Detect which cell encompasses the target text, then output its (x, y) center coordinate. 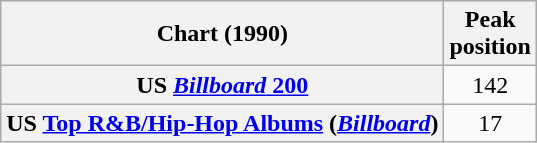
Chart (1990) (222, 34)
142 (490, 85)
US Top R&B/Hip-Hop Albums (Billboard) (222, 123)
US Billboard 200 (222, 85)
Peak position (490, 34)
17 (490, 123)
